Return the [x, y] coordinate for the center point of the cell that contains the specified text.  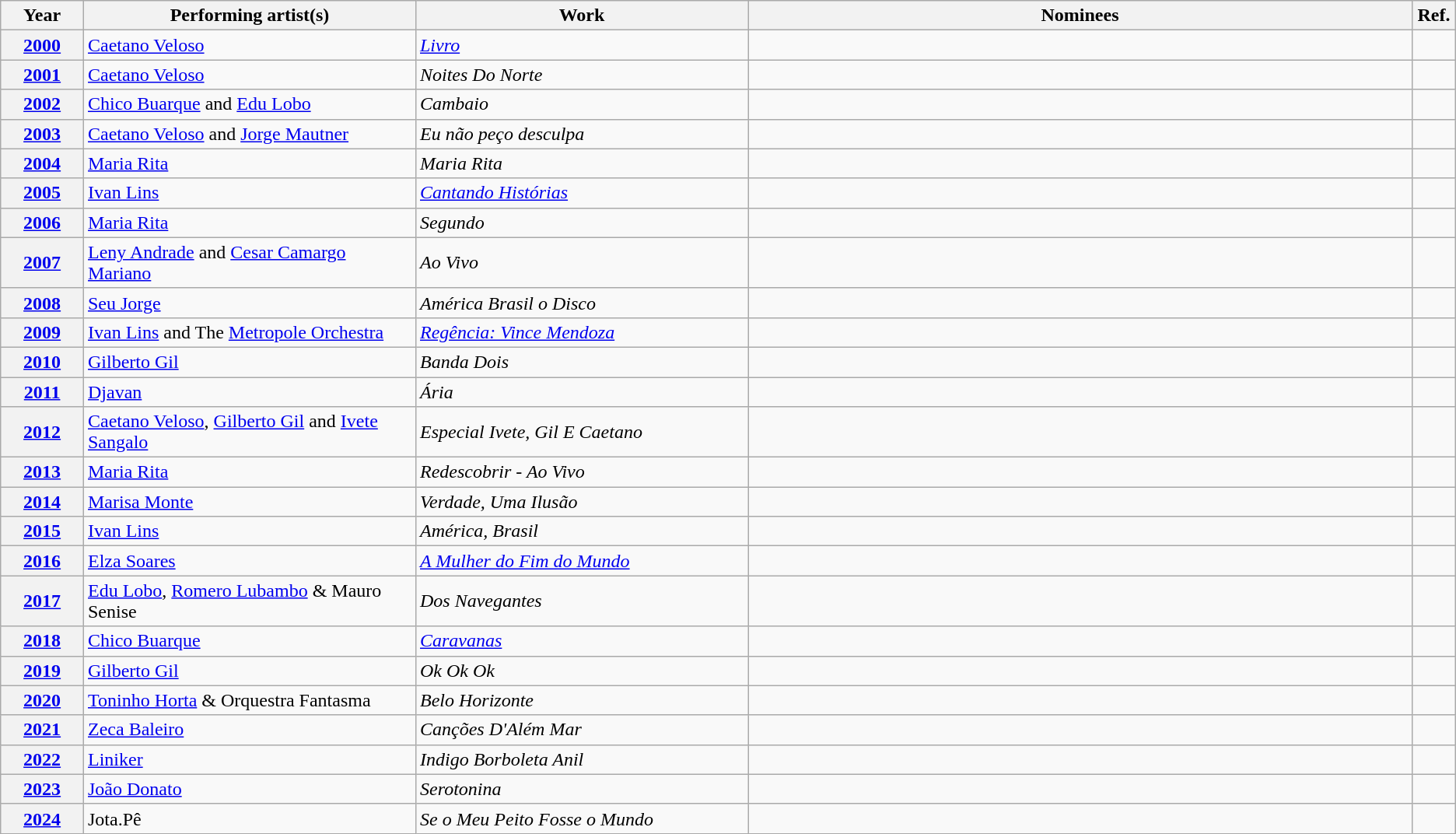
2023 [42, 789]
2015 [42, 531]
Belo Horizonte [582, 700]
Ao Vivo [582, 263]
Leny Andrade and Cesar Camargo Mariano [249, 263]
Eu não peço desculpa [582, 134]
Jota.Pê [249, 818]
2005 [42, 193]
Edu Lobo, Romero Lubambo & Mauro Senise [249, 601]
Livro [582, 45]
Nominees [1080, 16]
2011 [42, 391]
2014 [42, 502]
Cantando Histórias [582, 193]
Marisa Monte [249, 502]
Noites Do Norte [582, 75]
Ária [582, 391]
Chico Buarque and Edu Lobo [249, 104]
Caetano Veloso, Gilberto Gil and Ivete Sangalo [249, 433]
Ok Ok Ok [582, 671]
2022 [42, 759]
Caetano Veloso and Jorge Mautner [249, 134]
2000 [42, 45]
América, Brasil [582, 531]
2007 [42, 263]
Chico Buarque [249, 641]
Segundo [582, 223]
Work [582, 16]
Especial Ivete, Gil E Caetano [582, 433]
2018 [42, 641]
Redescobrir - Ao Vivo [582, 472]
Ivan Lins and The Metropole Orchestra [249, 332]
A Mulher do Fim do Mundo [582, 561]
2024 [42, 818]
Ref. [1434, 16]
Serotonina [582, 789]
Regência: Vince Mendoza [582, 332]
Se o Meu Peito Fosse o Mundo [582, 818]
Year [42, 16]
Toninho Horta & Orquestra Fantasma [249, 700]
Seu Jorge [249, 303]
Elza Soares [249, 561]
Djavan [249, 391]
2009 [42, 332]
Banda Dois [582, 362]
2006 [42, 223]
2008 [42, 303]
2017 [42, 601]
2004 [42, 163]
Dos Navegantes [582, 601]
2021 [42, 730]
Cambaio [582, 104]
João Donato [249, 789]
Verdade, Uma Ilusão [582, 502]
2002 [42, 104]
2010 [42, 362]
Indigo Borboleta Anil [582, 759]
2019 [42, 671]
Liniker [249, 759]
2001 [42, 75]
2003 [42, 134]
Caravanas [582, 641]
2013 [42, 472]
Performing artist(s) [249, 16]
2016 [42, 561]
2012 [42, 433]
2020 [42, 700]
Zeca Baleiro [249, 730]
América Brasil o Disco [582, 303]
Canções D'Além Mar [582, 730]
